Determine the (X, Y) coordinate at the center of the cell enclosing the given text.  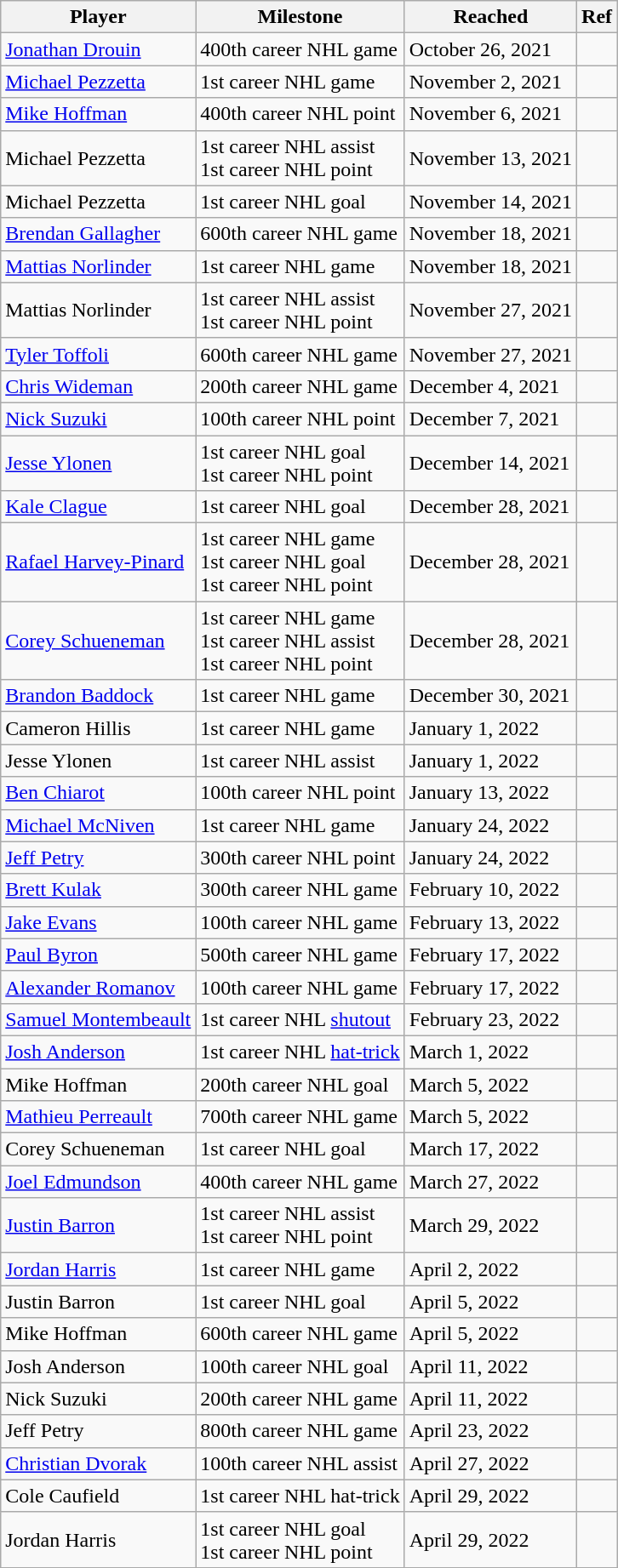
February 13, 2022 (490, 922)
January 13, 2022 (490, 793)
Brandon Baddock (99, 696)
Chris Wideman (99, 386)
Paul Byron (99, 955)
Jake Evans (99, 922)
Jonathan Drouin (99, 49)
Ref (598, 17)
100th career NHL assist (300, 1463)
Samuel Montembeault (99, 1019)
April 27, 2022 (490, 1463)
500th career NHL game (300, 955)
December 4, 2021 (490, 386)
November 14, 2021 (490, 202)
1st career NHL assist (300, 761)
December 30, 2021 (490, 696)
Ben Chiarot (99, 793)
March 17, 2022 (490, 1149)
200th career NHL goal (300, 1085)
Michael McNiven (99, 825)
Kale Clague (99, 507)
1st career NHL game1st career NHL assist1st career NHL point (300, 641)
December 14, 2021 (490, 463)
800th career NHL game (300, 1431)
Brendan Gallagher (99, 234)
Alexander Romanov (99, 987)
March 29, 2022 (490, 1225)
1st career NHL game1st career NHL goal1st career NHL point (300, 562)
1st career NHL shutout (300, 1019)
April 23, 2022 (490, 1431)
February 23, 2022 (490, 1019)
Cole Caufield (99, 1496)
November 13, 2021 (490, 158)
Joel Edmundson (99, 1182)
Milestone (300, 17)
100th career NHL goal (300, 1366)
November 2, 2021 (490, 82)
300th career NHL game (300, 890)
700th career NHL game (300, 1117)
December 7, 2021 (490, 419)
Cameron Hillis (99, 728)
400th career NHL point (300, 114)
November 6, 2021 (490, 114)
Mathieu Perreault (99, 1117)
April 2, 2022 (490, 1269)
Christian Dvorak (99, 1463)
Tyler Toffoli (99, 354)
October 26, 2021 (490, 49)
Brett Kulak (99, 890)
Player (99, 17)
March 27, 2022 (490, 1182)
Reached (490, 17)
Rafael Harvey-Pinard (99, 562)
March 1, 2022 (490, 1052)
February 10, 2022 (490, 890)
300th career NHL point (300, 858)
